Extract the [X, Y] coordinate from the center of the cell holding the provided text.  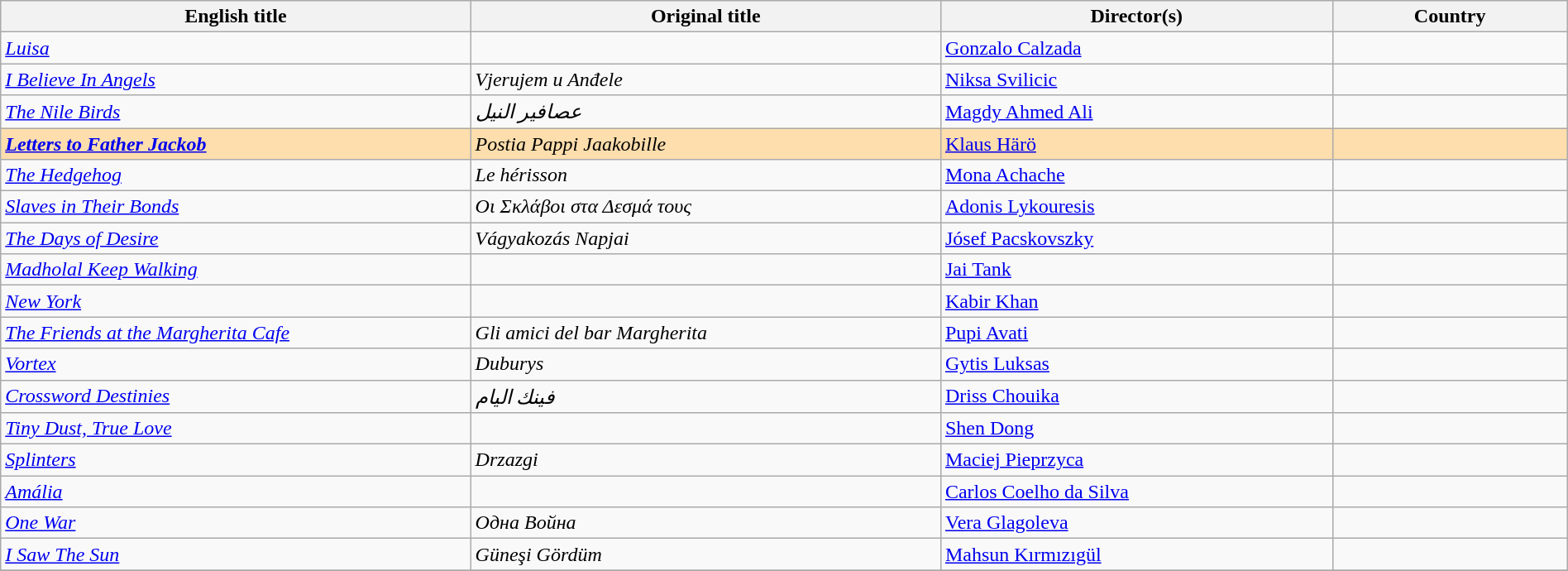
Letters to Father Jackob [236, 143]
Mahsun Kırmızıgül [1136, 554]
Le hérisson [705, 175]
Madholal Keep Walking [236, 270]
Luisa [236, 48]
Οι Σκλάβοι στα Δεσμά τους [705, 207]
Country [1450, 17]
English title [236, 17]
Amália [236, 492]
فينك اليام [705, 396]
Güneşi Gördüm [705, 554]
Mona Achache [1136, 175]
Slaves in Their Bonds [236, 207]
Original title [705, 17]
عصافير النيل [705, 112]
Shen Dong [1136, 429]
The Days of Desire [236, 238]
Adonis Lykouresis [1136, 207]
Maciej Pieprzyca [1136, 460]
Vera Glagoleva [1136, 523]
Gli amici del bar Margherita [705, 333]
Jósef Pacskovszky [1136, 238]
One War [236, 523]
Niksa Svilicic [1136, 79]
Pupi Avati [1136, 333]
Klaus Härö [1136, 143]
Jai Tank [1136, 270]
Crossword Destinies [236, 396]
I Believe In Angels [236, 79]
Drzazgi [705, 460]
Tiny Dust, True Love [236, 429]
New York [236, 301]
Одна Война [705, 523]
Postia Pappi Jaakobille [705, 143]
Director(s) [1136, 17]
Gytis Luksas [1136, 364]
Vjerujem u Anđele [705, 79]
Duburys [705, 364]
Gonzalo Calzada [1136, 48]
Kabir Khan [1136, 301]
The Nile Birds [236, 112]
The Friends at the Margherita Cafe [236, 333]
Driss Chouika [1136, 396]
Splinters [236, 460]
Magdy Ahmed Ali [1136, 112]
Vortex [236, 364]
Carlos Coelho da Silva [1136, 492]
The Hedgehog [236, 175]
Vágyakozás Napjai [705, 238]
I Saw The Sun [236, 554]
